From the cell containing the given text, extract its center point as (x, y) coordinate. 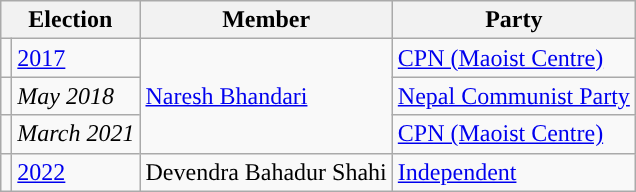
March 2021 (76, 134)
Naresh Bhandari (266, 96)
2017 (76, 58)
Party (514, 20)
2022 (76, 172)
Election (70, 20)
Nepal Communist Party (514, 96)
Devendra Bahadur Shahi (266, 172)
May 2018 (76, 96)
Member (266, 20)
Independent (514, 172)
